Locate the cell with the specified text and output its [X, Y] center coordinate. 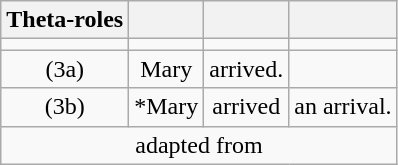
(3b) [65, 107]
an arrival. [343, 107]
(3a) [65, 69]
Mary [166, 69]
arrived [246, 107]
Theta-roles [65, 20]
arrived. [246, 69]
adapted from [199, 145]
*Mary [166, 107]
